Determine the [X, Y] coordinate at the center of the cell enclosing the given text.  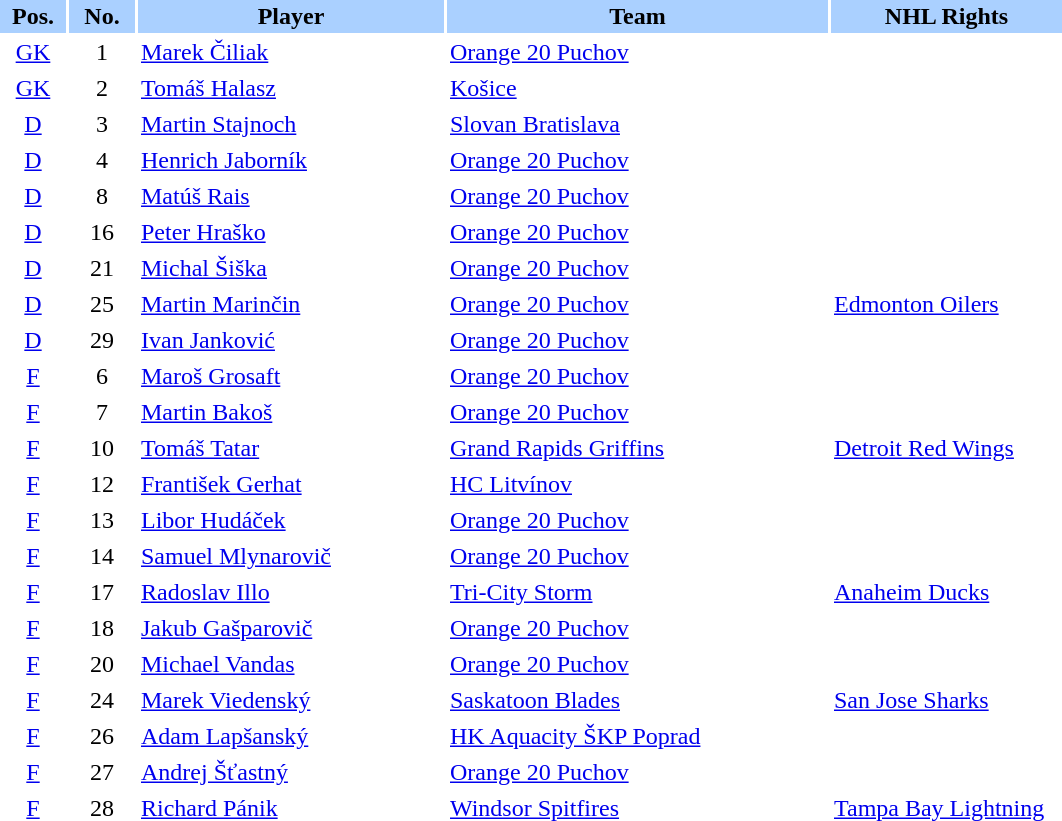
No. [102, 16]
Marek Čiliak [291, 52]
NHL Rights [946, 16]
18 [102, 628]
Michal Šiška [291, 268]
Henrich Jaborník [291, 160]
26 [102, 736]
4 [102, 160]
Tomáš Halasz [291, 88]
Ivan Janković [291, 340]
10 [102, 448]
Saskatoon Blades [638, 700]
24 [102, 700]
Pos. [33, 16]
Marek Viedenský [291, 700]
6 [102, 376]
Michael Vandas [291, 664]
San Jose Sharks [946, 700]
Detroit Red Wings [946, 448]
Slovan Bratislava [638, 124]
Team [638, 16]
12 [102, 484]
21 [102, 268]
Radoslav Illo [291, 592]
Andrej Šťastný [291, 772]
1 [102, 52]
Jakub Gašparovič [291, 628]
Edmonton Oilers [946, 304]
Tri-City Storm [638, 592]
13 [102, 520]
Tomáš Tatar [291, 448]
Libor Hudáček [291, 520]
25 [102, 304]
Martin Bakoš [291, 412]
8 [102, 196]
Grand Rapids Griffins [638, 448]
29 [102, 340]
Maroš Grosaft [291, 376]
Martin Marinčin [291, 304]
20 [102, 664]
16 [102, 232]
Adam Lapšanský [291, 736]
27 [102, 772]
HK Aquacity ŠKP Poprad [638, 736]
Martin Stajnoch [291, 124]
Peter Hraško [291, 232]
HC Litvínov [638, 484]
František Gerhat [291, 484]
Samuel Mlynarovič [291, 556]
17 [102, 592]
Matúš Rais [291, 196]
Anaheim Ducks [946, 592]
7 [102, 412]
14 [102, 556]
Player [291, 16]
Košice [638, 88]
2 [102, 88]
3 [102, 124]
